Search for the cell housing the specified text and yield its [x, y] center coordinate. 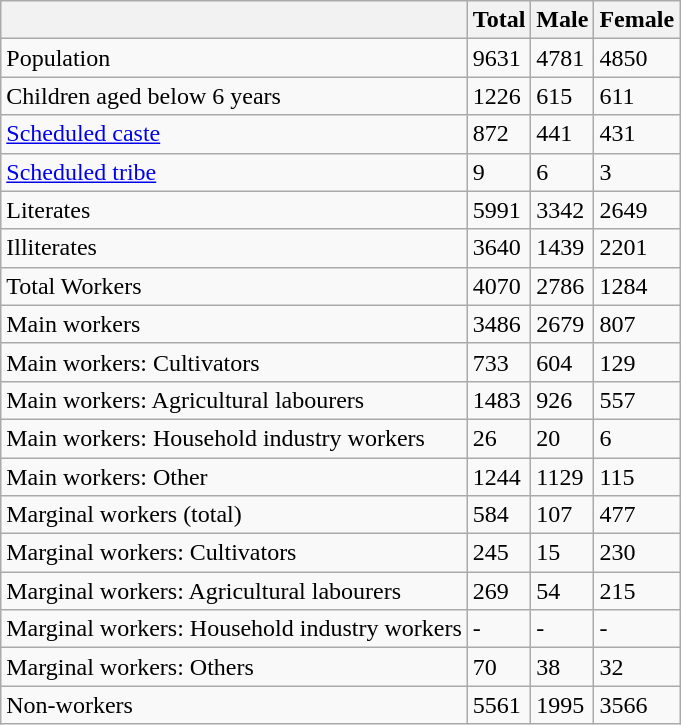
604 [562, 362]
926 [562, 400]
Main workers: Cultivators [234, 362]
584 [499, 515]
Marginal workers: Others [234, 667]
54 [562, 591]
4850 [637, 58]
431 [637, 134]
557 [637, 400]
2201 [637, 248]
15 [562, 553]
Main workers: Agricultural labourers [234, 400]
Non-workers [234, 705]
20 [562, 438]
441 [562, 134]
733 [499, 362]
1995 [562, 705]
Marginal workers (total) [234, 515]
807 [637, 324]
1244 [499, 477]
70 [499, 667]
3 [637, 172]
Children aged below 6 years [234, 96]
5991 [499, 210]
129 [637, 362]
4070 [499, 286]
Population [234, 58]
115 [637, 477]
Illiterates [234, 248]
477 [637, 515]
3566 [637, 705]
38 [562, 667]
1226 [499, 96]
Main workers: Other [234, 477]
4781 [562, 58]
Marginal workers: Agricultural labourers [234, 591]
3342 [562, 210]
5561 [499, 705]
1439 [562, 248]
Literates [234, 210]
Main workers: Household industry workers [234, 438]
26 [499, 438]
615 [562, 96]
872 [499, 134]
215 [637, 591]
Total Workers [234, 286]
3640 [499, 248]
3486 [499, 324]
269 [499, 591]
245 [499, 553]
2649 [637, 210]
Scheduled caste [234, 134]
230 [637, 553]
107 [562, 515]
Marginal workers: Cultivators [234, 553]
Main workers [234, 324]
9631 [499, 58]
9 [499, 172]
611 [637, 96]
1129 [562, 477]
32 [637, 667]
Total [499, 20]
2679 [562, 324]
Female [637, 20]
Marginal workers: Household industry workers [234, 629]
1284 [637, 286]
1483 [499, 400]
Male [562, 20]
2786 [562, 286]
Scheduled tribe [234, 172]
